Output the [x, y] coordinate of the center of the cell containing the given text.  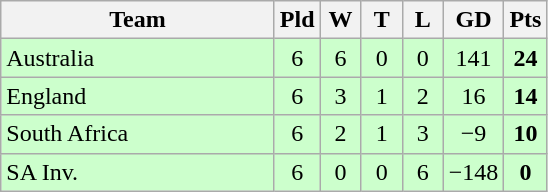
Pts [526, 20]
L [422, 20]
Pld [297, 20]
W [340, 20]
England [138, 96]
−148 [474, 172]
24 [526, 58]
Australia [138, 58]
GD [474, 20]
141 [474, 58]
14 [526, 96]
Team [138, 20]
16 [474, 96]
−9 [474, 134]
SA Inv. [138, 172]
South Africa [138, 134]
T [382, 20]
10 [526, 134]
